Extract the [X, Y] coordinate from the center of the cell holding the provided text.  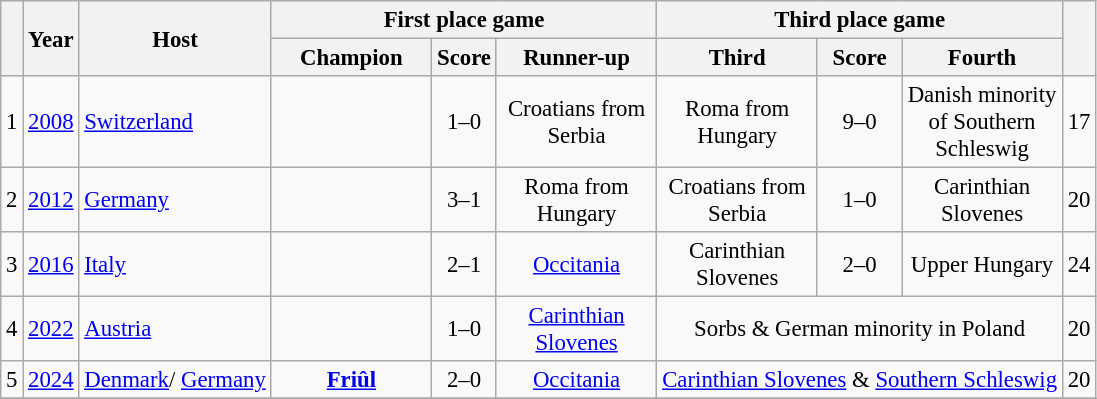
Third place game [860, 20]
9–0 [859, 122]
First place game [464, 20]
2–1 [464, 264]
Sorbs & German minority in Poland [860, 330]
24 [1078, 264]
Danish minority of Southern Schleswig [982, 122]
3–1 [464, 200]
2008 [51, 122]
Occitania [576, 264]
Switzerland [175, 122]
Fourth [982, 58]
2–0 [859, 264]
2022 [51, 330]
Upper Hungary [982, 264]
Third [738, 58]
Year [51, 38]
2 [12, 200]
Austria [175, 330]
2012 [51, 200]
3 [12, 264]
17 [1078, 122]
1 [12, 122]
Runner-up [576, 58]
Germany [175, 200]
Host [175, 38]
4 [12, 330]
Champion [352, 58]
Italy [175, 264]
2016 [51, 264]
